Scan for the cell matching the given text and deliver its [x, y] coordinate at center. 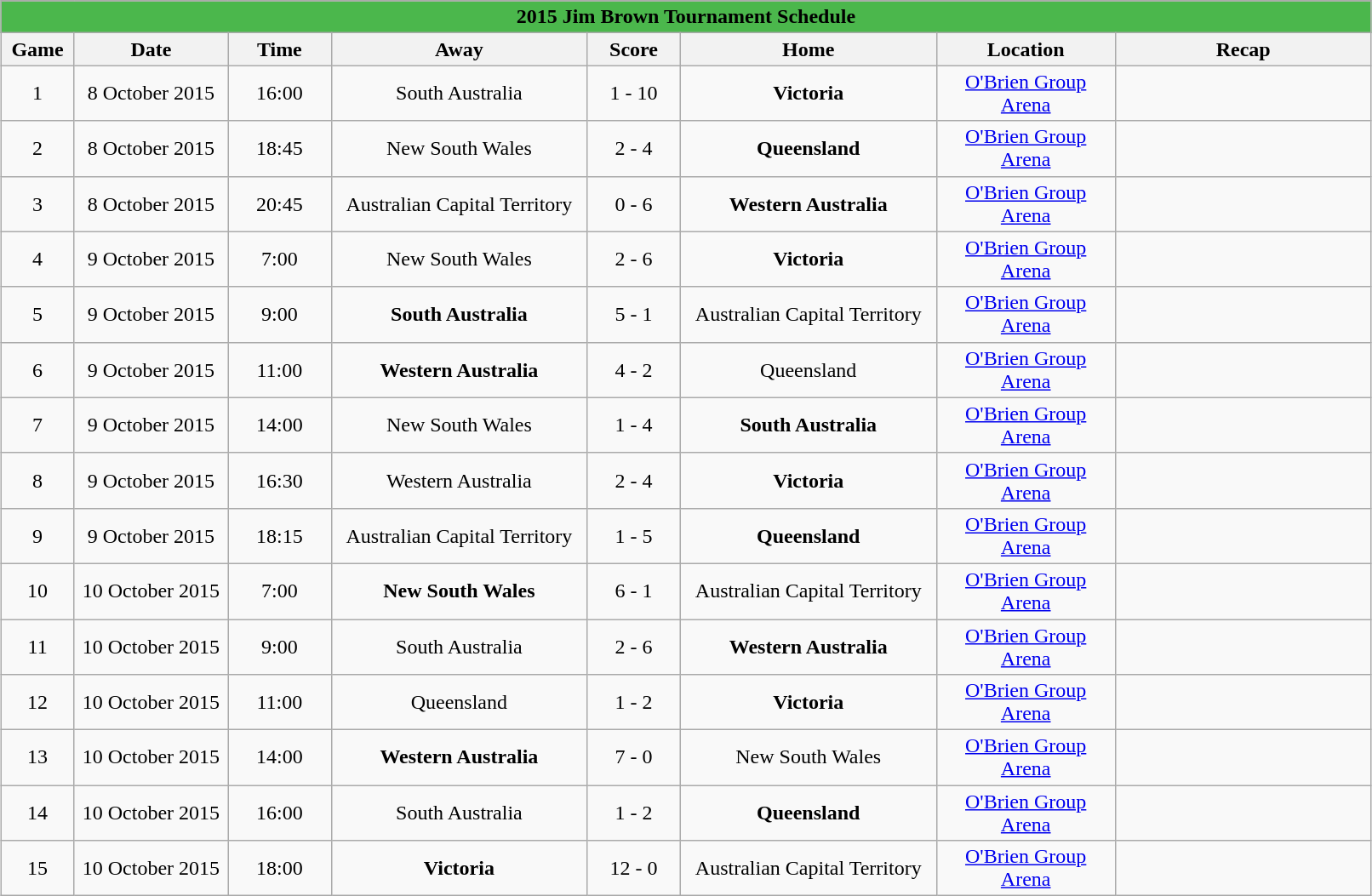
2015 Jim Brown Tournament Schedule [686, 17]
4 - 2 [634, 369]
18:00 [280, 868]
13 [37, 757]
10 [37, 591]
20:45 [280, 204]
12 [37, 703]
6 - 1 [634, 591]
3 [37, 204]
18:45 [280, 148]
1 - 4 [634, 425]
16:30 [280, 480]
12 - 0 [634, 868]
Game [37, 49]
2 [37, 148]
14 [37, 813]
Location [1026, 49]
1 - 5 [634, 536]
4 [37, 259]
8 [37, 480]
0 - 6 [634, 204]
7 [37, 425]
5 [37, 315]
6 [37, 369]
Home [809, 49]
1 [37, 94]
9 [37, 536]
5 - 1 [634, 315]
11 [37, 647]
1 - 10 [634, 94]
18:15 [280, 536]
15 [37, 868]
Date [151, 49]
Away [460, 49]
Recap [1243, 49]
7 - 0 [634, 757]
Time [280, 49]
Score [634, 49]
